Capture the cell that displays the provided text and extract its (x, y) central coordinate. 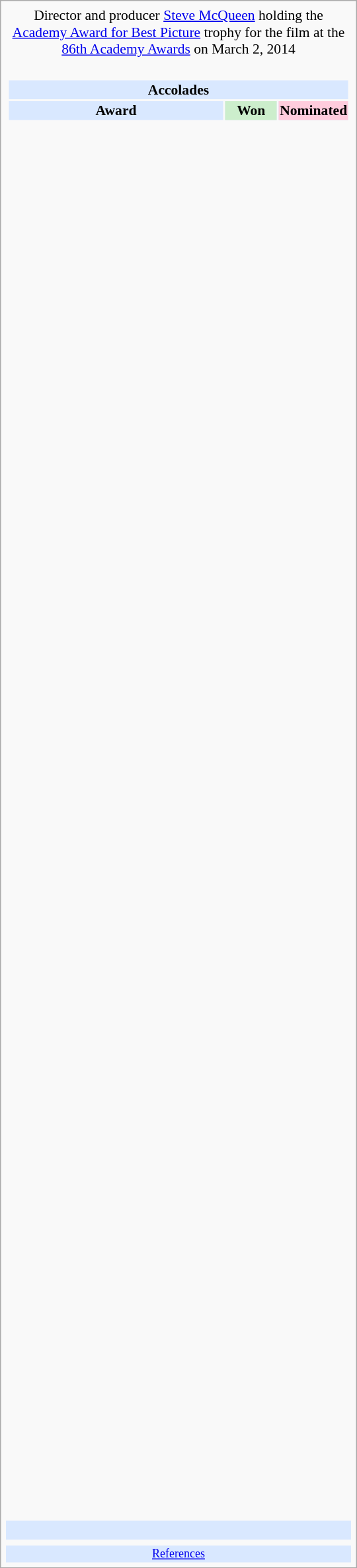
Accolades (178, 89)
Won (251, 110)
Director and producer Steve McQueen holding the Academy Award for Best Picture trophy for the film at the 86th Academy Awards on March 2, 2014 (178, 32)
Accolades Award Won Nominated (178, 790)
Nominated (313, 110)
Award (116, 110)
References (178, 1554)
